Return (x, y) of the center of cell containing provided text 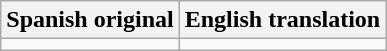
English translation (282, 20)
Spanish original (90, 20)
